Extract the (x, y) coordinate from the center of the cell holding the provided text.  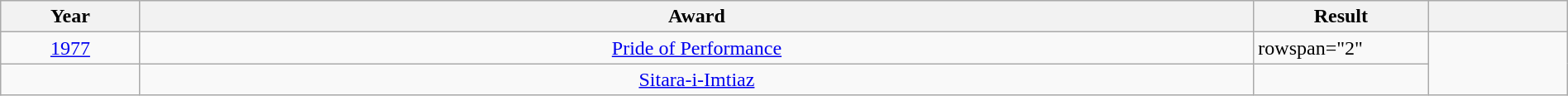
1977 (70, 48)
rowspan="2" (1341, 48)
Pride of Performance (696, 48)
Result (1341, 17)
Year (70, 17)
Award (696, 17)
Sitara-i-Imtiaz (696, 79)
